Capture the cell that displays the provided text and extract its [x, y] central coordinate. 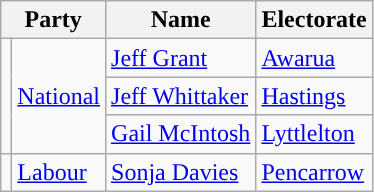
Name [181, 20]
Jeff Grant [181, 58]
Awarua [314, 58]
Sonja Davies [181, 172]
Hastings [314, 96]
Lyttlelton [314, 134]
Pencarrow [314, 172]
Electorate [314, 20]
Jeff Whittaker [181, 96]
Labour [59, 172]
National [59, 96]
Gail McIntosh [181, 134]
Party [54, 20]
